Determine the (x, y) coordinate at the center of the cell enclosing the given text.  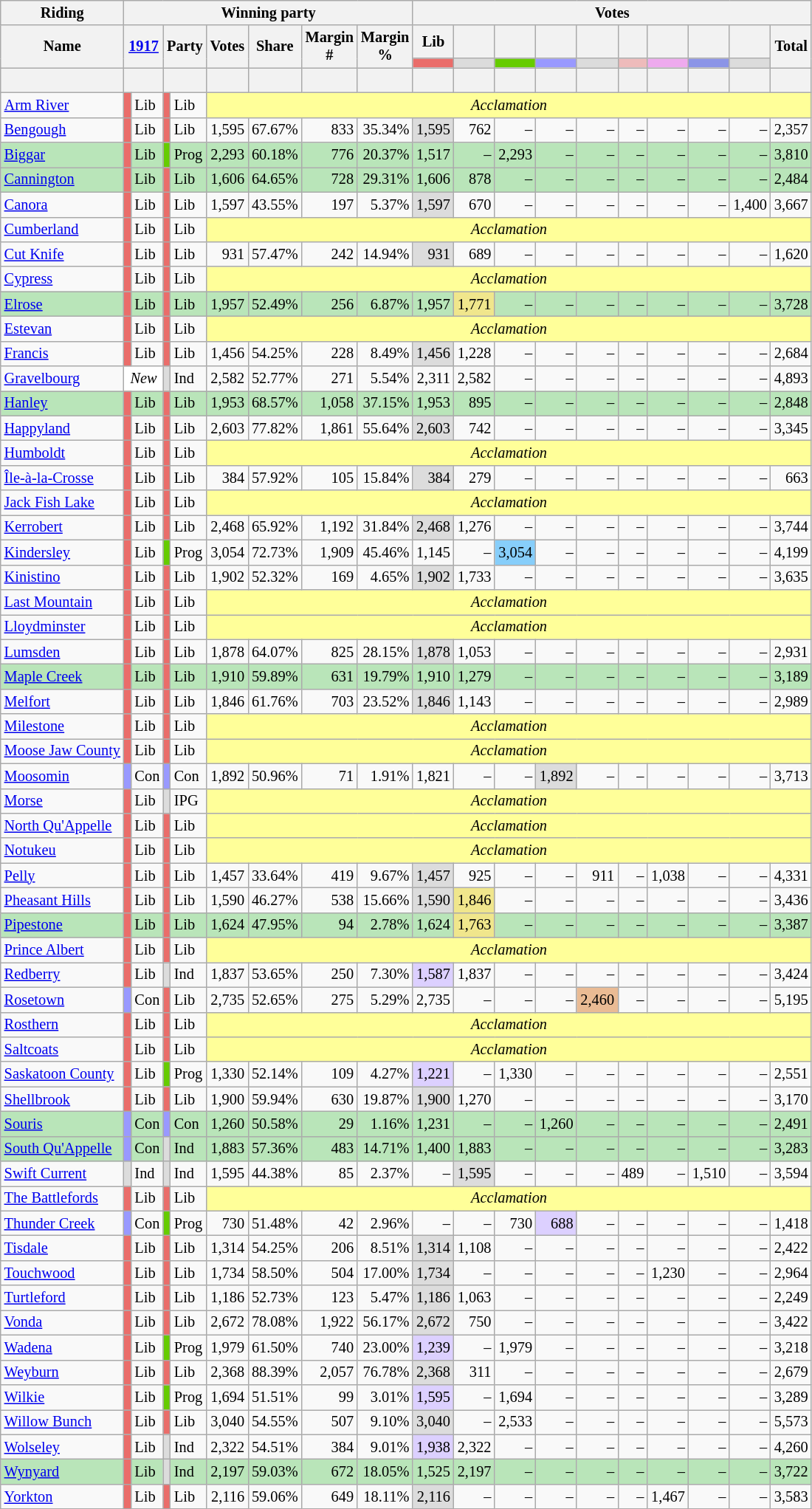
3,713 (791, 776)
51.51% (275, 1397)
Winning party (269, 13)
77.82% (275, 428)
Lumsden (62, 652)
45.46% (385, 552)
3,728 (791, 304)
419 (329, 876)
3,667 (791, 204)
2,679 (791, 1372)
1,525 (433, 1471)
4.65% (385, 577)
Francis (62, 354)
14.71% (385, 1149)
123 (329, 1298)
Pipestone (62, 925)
Turtleford (62, 1298)
Biggar (62, 155)
57.36% (275, 1149)
Milestone (62, 726)
IPG (189, 801)
North Qu'Appelle (62, 825)
94 (329, 925)
538 (329, 900)
78.08% (275, 1322)
19.79% (385, 676)
3,424 (791, 975)
1,763 (475, 925)
169 (329, 577)
3,289 (791, 1397)
15.66% (385, 900)
Canora (62, 204)
311 (475, 1372)
Moosomin (62, 776)
56.17% (385, 1322)
3,170 (791, 1099)
3,387 (791, 925)
9.10% (385, 1422)
Souris (62, 1124)
3,594 (791, 1174)
4,199 (791, 552)
New (143, 379)
1.16% (385, 1124)
Total (791, 47)
2,422 (791, 1248)
2,551 (791, 1074)
Party (185, 47)
1,192 (329, 527)
3,436 (791, 900)
2.37% (385, 1174)
3,722 (791, 1471)
228 (329, 354)
1,228 (475, 354)
51.48% (275, 1223)
5.37% (385, 204)
2,989 (791, 701)
14.94% (385, 254)
29 (329, 1124)
67.67% (275, 130)
33.64% (275, 876)
3,635 (791, 577)
Saskatoon County (62, 1074)
507 (329, 1422)
206 (329, 1248)
4.27% (385, 1074)
925 (475, 876)
Morse (62, 801)
2,460 (597, 1000)
43.55% (275, 204)
18.11% (385, 1496)
742 (475, 428)
1,909 (329, 552)
Share (275, 47)
1,861 (329, 428)
54.55% (275, 1422)
5.29% (385, 1000)
740 (329, 1347)
Lloydminster (62, 627)
Maple Creek (62, 676)
7.30% (385, 975)
Pelly (62, 876)
Last Mountain (62, 602)
52.32% (275, 577)
Cypress (62, 279)
672 (329, 1471)
37.15% (385, 403)
72.73% (275, 552)
Wynyard (62, 1471)
1,231 (433, 1124)
52.73% (275, 1298)
5,195 (791, 1000)
Estevan (62, 329)
Wolseley (62, 1447)
776 (329, 155)
29.31% (385, 179)
Tisdale (62, 1248)
275 (329, 1000)
46.27% (275, 900)
Swift Current (62, 1174)
Hanley (62, 403)
1,418 (791, 1223)
53.65% (275, 975)
2,848 (791, 403)
35.34% (385, 130)
Wilkie (62, 1397)
55.64% (385, 428)
Melfort (62, 701)
Moose Jaw County (62, 751)
483 (329, 1149)
64.65% (275, 179)
Kerrobert (62, 527)
1,821 (433, 776)
1,510 (709, 1174)
3,810 (791, 155)
Cut Knife (62, 254)
5.47% (385, 1298)
250 (329, 975)
Rosthern (62, 1025)
19.87% (385, 1099)
4,260 (791, 1447)
2,484 (791, 179)
5,573 (791, 1422)
109 (329, 1074)
256 (329, 304)
3,583 (791, 1496)
71 (329, 776)
Wadena (62, 1347)
Prince Albert (62, 950)
Île-à-la-Crosse (62, 478)
Pheasant Hills (62, 900)
42 (329, 1223)
Arm River (62, 105)
1,221 (433, 1074)
670 (475, 204)
50.96% (275, 776)
76.78% (385, 1372)
Bengough (62, 130)
825 (329, 652)
Kindersley (62, 552)
52.14% (275, 1074)
3,422 (791, 1322)
Gravelbourg (62, 379)
688 (557, 1223)
630 (329, 1099)
59.94% (275, 1099)
2.78% (385, 925)
Yorkton (62, 1496)
Margin# (329, 47)
1,620 (791, 254)
489 (633, 1174)
1,053 (475, 652)
Cannington (62, 179)
1,145 (433, 552)
Cumberland (62, 230)
271 (329, 379)
Touchwood (62, 1273)
23.00% (385, 1347)
2,357 (791, 130)
54.51% (275, 1447)
1,467 (668, 1496)
44.38% (275, 1174)
Vonda (62, 1322)
2,249 (791, 1298)
1,922 (329, 1322)
Name (62, 47)
52.65% (275, 1000)
649 (329, 1496)
Humboldt (62, 453)
504 (329, 1273)
23.52% (385, 701)
1,733 (475, 577)
2,931 (791, 652)
60.18% (275, 155)
1.91% (385, 776)
1,143 (475, 701)
242 (329, 254)
Thunder Creek (62, 1223)
895 (475, 403)
1,108 (475, 1248)
Rosetown (62, 1000)
57.47% (275, 254)
15.84% (385, 478)
3,218 (791, 1347)
Margin% (385, 47)
61.76% (275, 701)
631 (329, 676)
99 (329, 1397)
2,057 (329, 1372)
Willow Bunch (62, 1422)
18.05% (385, 1471)
9.01% (385, 1447)
Kinistino (62, 577)
Weyburn (62, 1372)
8.49% (385, 354)
689 (475, 254)
65.92% (275, 527)
64.07% (275, 652)
31.84% (385, 527)
5.54% (385, 379)
50.58% (275, 1124)
703 (329, 701)
750 (475, 1322)
Notukeu (62, 850)
Shellbrook (62, 1099)
Jack Fish Lake (62, 503)
2,684 (791, 354)
728 (329, 179)
68.57% (275, 403)
28.15% (385, 652)
Riding (62, 13)
1917 (143, 47)
1,771 (475, 304)
South Qu'Appelle (62, 1149)
1,038 (668, 876)
Redberry (62, 975)
1,279 (475, 676)
105 (329, 478)
9.67% (385, 876)
59.06% (275, 1496)
3,189 (791, 676)
3.01% (385, 1397)
85 (329, 1174)
1,270 (475, 1099)
3,283 (791, 1149)
6.87% (385, 304)
2,533 (515, 1422)
1,230 (668, 1273)
1,517 (433, 155)
833 (329, 130)
59.03% (275, 1471)
Happyland (62, 428)
762 (475, 130)
1,239 (433, 1347)
47.95% (275, 925)
4,331 (791, 876)
911 (597, 876)
The Battlefords (62, 1198)
1,938 (433, 1447)
1,276 (475, 527)
2,311 (433, 379)
2.96% (385, 1223)
1,063 (475, 1298)
2,964 (791, 1273)
4,893 (791, 379)
3,744 (791, 527)
197 (329, 204)
59.89% (275, 676)
57.92% (275, 478)
663 (791, 478)
Elrose (62, 304)
52.77% (275, 379)
52.49% (275, 304)
2,491 (791, 1124)
878 (475, 179)
58.50% (275, 1273)
88.39% (275, 1372)
279 (475, 478)
8.51% (385, 1248)
3,345 (791, 428)
20.37% (385, 155)
61.50% (275, 1347)
1,058 (329, 403)
Saltcoats (62, 1049)
17.00% (385, 1273)
1,587 (433, 975)
